Capture the cell that displays the provided text and extract its [X, Y] central coordinate. 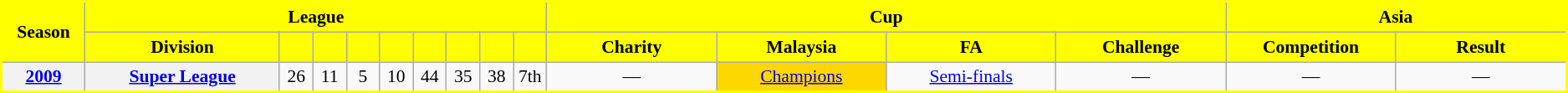
11 [329, 77]
35 [463, 77]
26 [296, 77]
Challenge [1141, 47]
Semi-finals [971, 77]
5 [363, 77]
Result [1481, 47]
Cup [886, 17]
Competition [1311, 47]
38 [497, 77]
44 [430, 77]
7th [530, 77]
League [316, 17]
Asia [1397, 17]
10 [396, 77]
FA [971, 47]
Division [182, 47]
Season [43, 32]
Malaysia [801, 47]
Champions [801, 77]
2009 [43, 77]
Super League [182, 77]
Charity [632, 47]
